Extract the [X, Y] coordinate from the center of the cell holding the provided text.  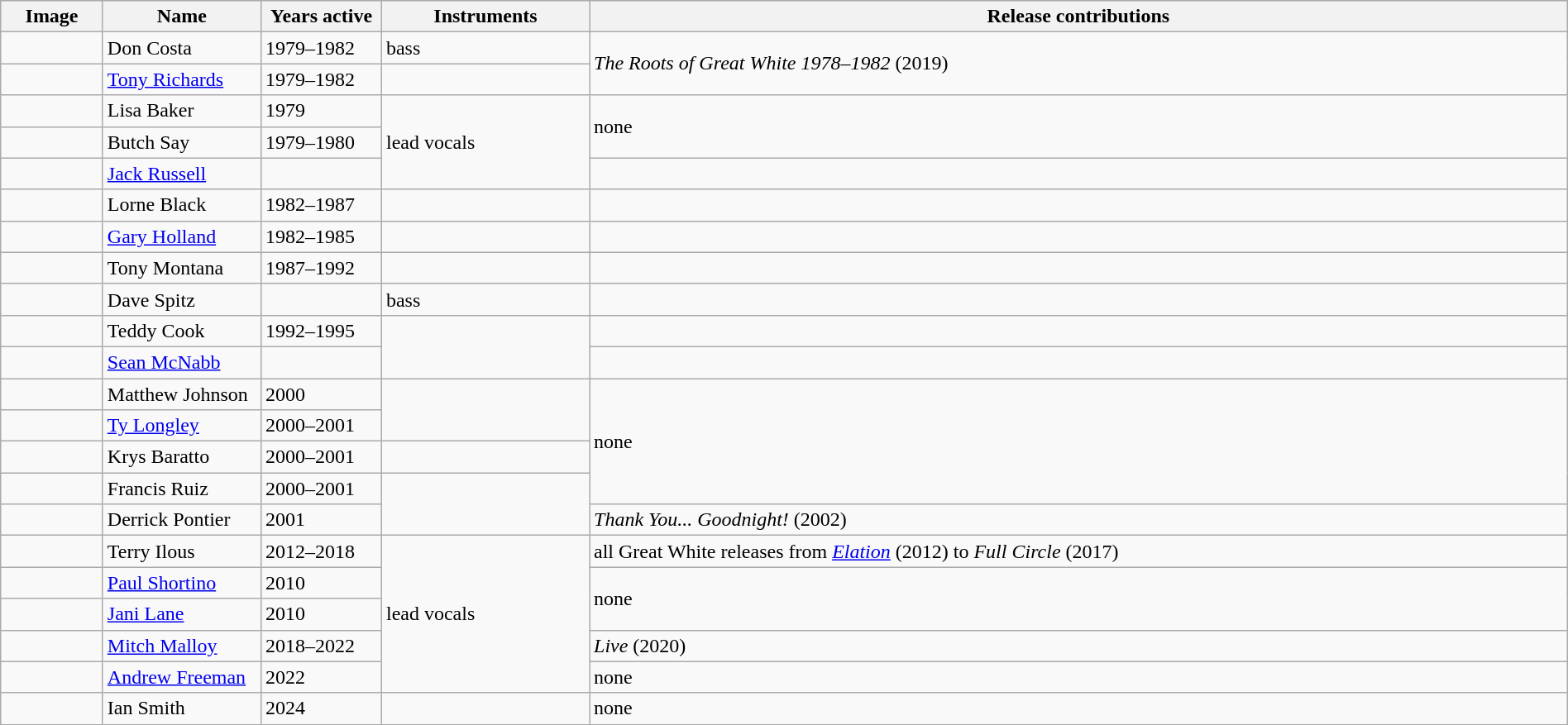
Ty Longley [182, 426]
1979–1980 [321, 142]
Jack Russell [182, 174]
Dave Spitz [182, 299]
Mitch Malloy [182, 646]
all Great White releases from Elation (2012) to Full Circle (2017) [1078, 551]
The Roots of Great White 1978–1982 (2019) [1078, 64]
Don Costa [182, 48]
Lorne Black [182, 205]
Sean McNabb [182, 362]
Gary Holland [182, 236]
Terry Ilous [182, 551]
Release contributions [1078, 17]
Tony Richards [182, 79]
Thank You... Goodnight! (2002) [1078, 520]
Butch Say [182, 142]
Live (2020) [1078, 646]
Andrew Freeman [182, 677]
Krys Baratto [182, 457]
Jani Lane [182, 614]
Teddy Cook [182, 331]
2001 [321, 520]
Image [52, 17]
Instruments [485, 17]
1992–1995 [321, 331]
Tony Montana [182, 268]
Derrick Pontier [182, 520]
1982–1985 [321, 236]
Paul Shortino [182, 583]
Francis Ruiz [182, 489]
2000 [321, 394]
1987–1992 [321, 268]
2018–2022 [321, 646]
Years active [321, 17]
2012–2018 [321, 551]
2024 [321, 708]
1982–1987 [321, 205]
2022 [321, 677]
Ian Smith [182, 708]
Name [182, 17]
Lisa Baker [182, 111]
1979 [321, 111]
Matthew Johnson [182, 394]
